Identify which cell holds the provided text, then report its [X, Y] central coordinate. 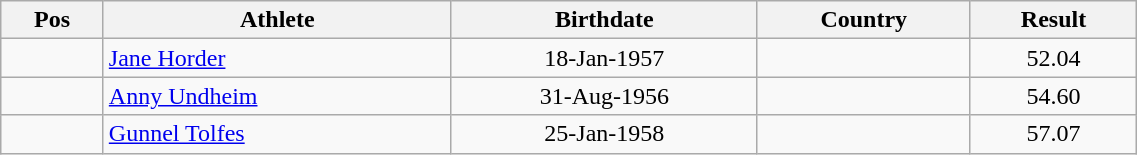
Gunnel Tolfes [277, 134]
Birthdate [604, 20]
Pos [52, 20]
57.07 [1054, 134]
31-Aug-1956 [604, 96]
Anny Undheim [277, 96]
Jane Horder [277, 58]
Country [864, 20]
25-Jan-1958 [604, 134]
Athlete [277, 20]
Result [1054, 20]
54.60 [1054, 96]
18-Jan-1957 [604, 58]
52.04 [1054, 58]
